Extract the (x, y) coordinate from the center of the cell holding the provided text.  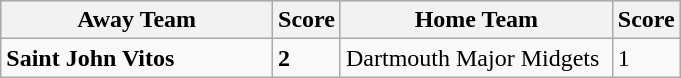
Home Team (476, 20)
Away Team (137, 20)
2 (307, 58)
Dartmouth Major Midgets (476, 58)
Saint John Vitos (137, 58)
1 (646, 58)
